Locate the cell with the specified text and output its [X, Y] center coordinate. 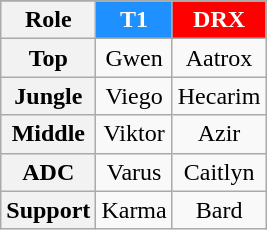
T1 [134, 20]
Hecarim [219, 96]
Viktor [134, 134]
DRX [219, 20]
Azir [219, 134]
Jungle [48, 96]
Support [48, 210]
ADC [48, 172]
Karma [134, 210]
Middle [48, 134]
Varus [134, 172]
Viego [134, 96]
Bard [219, 210]
Gwen [134, 58]
Top [48, 58]
Role [48, 20]
Aatrox [219, 58]
Caitlyn [219, 172]
